Search for the cell housing the specified text and yield its (X, Y) center coordinate. 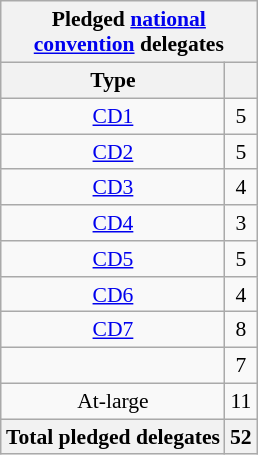
3 (241, 223)
7 (241, 365)
CD6 (113, 294)
CD1 (113, 116)
11 (241, 401)
At-large (113, 401)
CD4 (113, 223)
Pledged nationalconvention delegates (129, 32)
Type (113, 80)
CD2 (113, 152)
CD5 (113, 259)
Total pledged delegates (113, 437)
8 (241, 330)
CD3 (113, 187)
CD7 (113, 330)
52 (241, 437)
